Pinpoint the cell where the given text exists, returning its [x, y] midpoint coordinate. 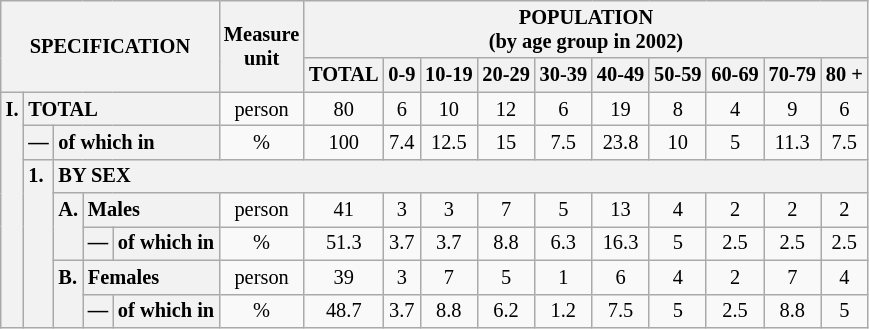
60-69 [734, 75]
1. [38, 243]
41 [344, 210]
20-29 [506, 75]
9 [792, 109]
50-59 [678, 75]
POPULATION (by age group in 2002) [586, 29]
11.3 [792, 142]
51.3 [344, 243]
39 [344, 277]
70-79 [792, 75]
80 [344, 109]
SPECIFICATION [110, 46]
7.4 [402, 142]
Males [151, 210]
BY SEX [461, 176]
23.8 [620, 142]
30-39 [564, 75]
Measure unit [262, 46]
8 [678, 109]
80 + [844, 75]
10-19 [448, 75]
6.3 [564, 243]
6.2 [506, 311]
12.5 [448, 142]
40-49 [620, 75]
12 [506, 109]
15 [506, 142]
Females [151, 277]
19 [620, 109]
0-9 [402, 75]
A. [68, 226]
I. [12, 210]
48.7 [344, 311]
B. [68, 294]
16.3 [620, 243]
1.2 [564, 311]
1 [564, 277]
13 [620, 210]
100 [344, 142]
